Provide the (X, Y) coordinate of the cell's center where the given text is located.  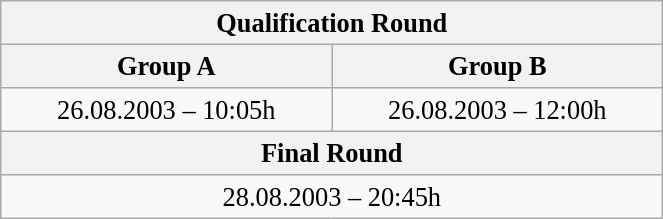
28.08.2003 – 20:45h (332, 197)
Group A (166, 66)
26.08.2003 – 12:00h (498, 109)
Qualification Round (332, 22)
Group B (498, 66)
Final Round (332, 153)
26.08.2003 – 10:05h (166, 109)
